Find where the given text appears and provide that cell's center as [x, y] coordinate. 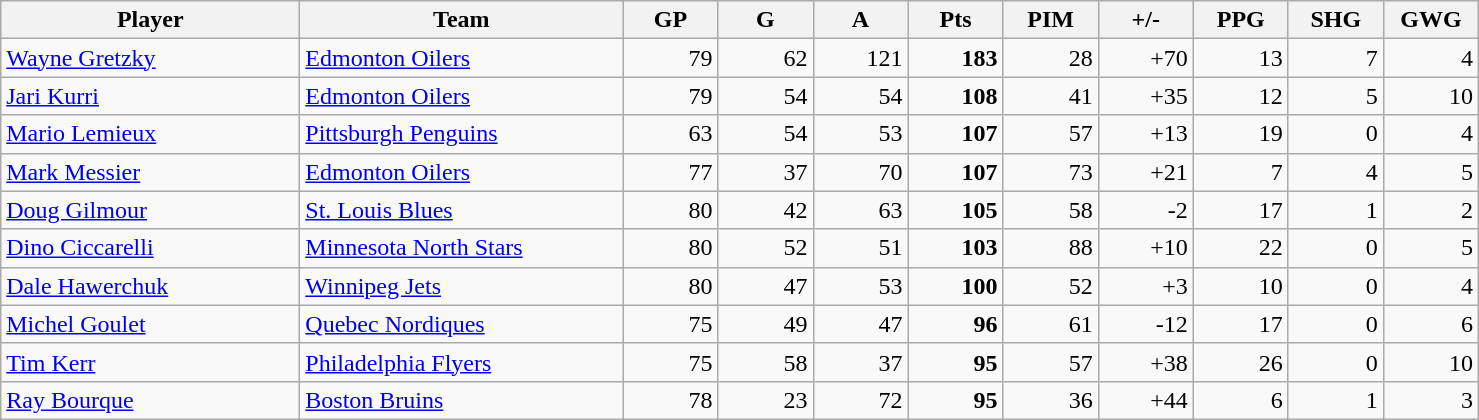
96 [956, 324]
70 [860, 172]
Pittsburgh Penguins [462, 134]
Pts [956, 20]
28 [1050, 58]
51 [860, 248]
GP [670, 20]
72 [860, 400]
Minnesota North Stars [462, 248]
78 [670, 400]
+/- [1146, 20]
Player [150, 20]
49 [766, 324]
+21 [1146, 172]
Philadelphia Flyers [462, 362]
St. Louis Blues [462, 210]
+10 [1146, 248]
Doug Gilmour [150, 210]
GWG [1430, 20]
Quebec Nordiques [462, 324]
+70 [1146, 58]
Dino Ciccarelli [150, 248]
26 [1240, 362]
13 [1240, 58]
Dale Hawerchuk [150, 286]
105 [956, 210]
3 [1430, 400]
77 [670, 172]
Tim Kerr [150, 362]
Team [462, 20]
23 [766, 400]
73 [1050, 172]
22 [1240, 248]
88 [1050, 248]
G [766, 20]
+13 [1146, 134]
108 [956, 96]
Mario Lemieux [150, 134]
42 [766, 210]
+35 [1146, 96]
62 [766, 58]
2 [1430, 210]
12 [1240, 96]
Mark Messier [150, 172]
SHG [1336, 20]
Wayne Gretzky [150, 58]
183 [956, 58]
A [860, 20]
+38 [1146, 362]
+44 [1146, 400]
+3 [1146, 286]
103 [956, 248]
PIM [1050, 20]
41 [1050, 96]
19 [1240, 134]
Ray Bourque [150, 400]
Boston Bruins [462, 400]
-12 [1146, 324]
100 [956, 286]
Jari Kurri [150, 96]
36 [1050, 400]
Winnipeg Jets [462, 286]
Michel Goulet [150, 324]
121 [860, 58]
61 [1050, 324]
-2 [1146, 210]
PPG [1240, 20]
